Pinpoint the cell where the given text exists, returning its (X, Y) midpoint coordinate. 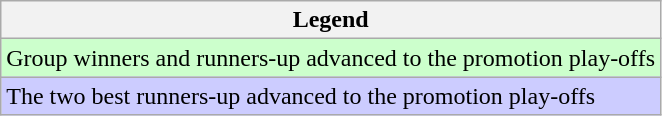
Group winners and runners-up advanced to the promotion play-offs (331, 58)
The two best runners-up advanced to the promotion play-offs (331, 96)
Legend (331, 20)
